Scan for the cell matching the given text and deliver its [x, y] coordinate at center. 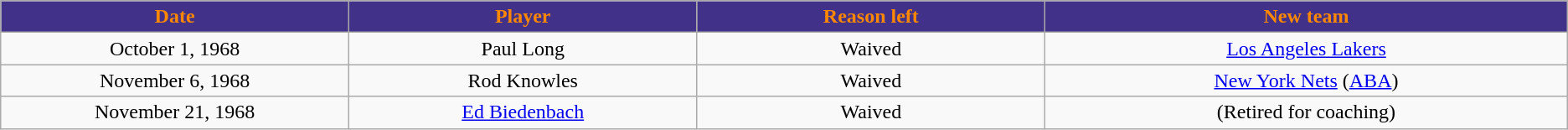
Los Angeles Lakers [1307, 49]
October 1, 1968 [175, 49]
(Retired for coaching) [1307, 112]
Rod Knowles [523, 81]
Reason left [871, 17]
Ed Biedenbach [523, 112]
November 6, 1968 [175, 81]
Paul Long [523, 49]
November 21, 1968 [175, 112]
New team [1307, 17]
Date [175, 17]
New York Nets (ABA) [1307, 81]
Player [523, 17]
